Determine the (x, y) coordinate at the center of the cell enclosing the given text.  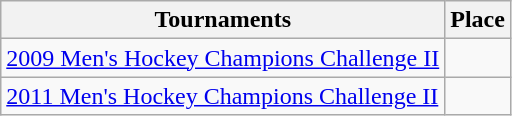
Tournaments (223, 20)
2009 Men's Hockey Champions Challenge II (223, 58)
Place (478, 20)
2011 Men's Hockey Champions Challenge II (223, 96)
